Return the (X, Y) coordinate for the center point of the cell that contains the specified text.  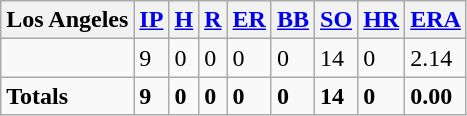
2.14 (436, 58)
ER (249, 20)
R (213, 20)
SO (336, 20)
0.00 (436, 96)
IP (152, 20)
HR (382, 20)
Los Angeles (68, 20)
H (184, 20)
Totals (68, 96)
ERA (436, 20)
BB (292, 20)
